Provide the [x, y] coordinate of the cell's center where the given text is located.  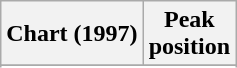
Peakposition [189, 34]
Chart (1997) [72, 34]
